Search for the cell housing the specified text and yield its [x, y] center coordinate. 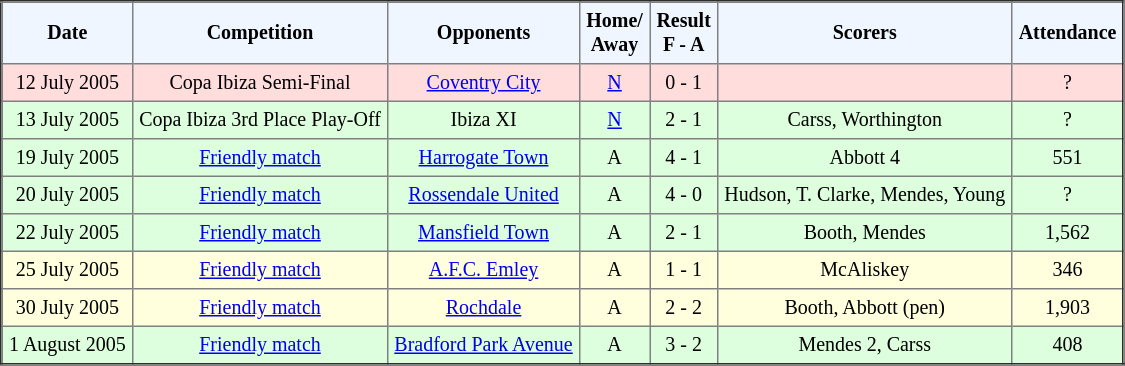
408 [1068, 345]
1 - 1 [684, 270]
Home/Away [614, 33]
Competition [260, 33]
Scorers [865, 33]
20 July 2005 [68, 195]
Abbott 4 [865, 158]
McAliskey [865, 270]
0 - 1 [684, 83]
25 July 2005 [68, 270]
22 July 2005 [68, 233]
Rossendale United [484, 195]
Booth, Mendes [865, 233]
12 July 2005 [68, 83]
346 [1068, 270]
Hudson, T. Clarke, Mendes, Young [865, 195]
Booth, Abbott (pen) [865, 308]
1 August 2005 [68, 345]
Ibiza XI [484, 120]
Bradford Park Avenue [484, 345]
ResultF - A [684, 33]
2 - 2 [684, 308]
Carss, Worthington [865, 120]
3 - 2 [684, 345]
30 July 2005 [68, 308]
Harrogate Town [484, 158]
4 - 0 [684, 195]
1,562 [1068, 233]
1,903 [1068, 308]
Opponents [484, 33]
Mendes 2, Carss [865, 345]
A.F.C. Emley [484, 270]
19 July 2005 [68, 158]
Copa Ibiza 3rd Place Play-Off [260, 120]
Coventry City [484, 83]
Copa Ibiza Semi-Final [260, 83]
Mansfield Town [484, 233]
4 - 1 [684, 158]
Attendance [1068, 33]
Date [68, 33]
13 July 2005 [68, 120]
Rochdale [484, 308]
551 [1068, 158]
